Pinpoint the cell where the given text exists, returning its [X, Y] midpoint coordinate. 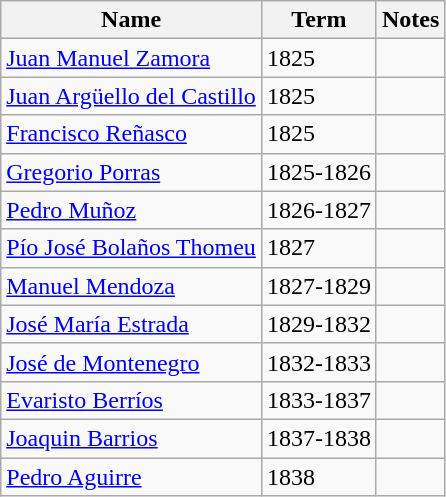
Gregorio Porras [132, 172]
Pío José Bolaños Thomeu [132, 248]
Manuel Mendoza [132, 286]
1837-1838 [318, 438]
Evaristo Berríos [132, 400]
Juan Manuel Zamora [132, 58]
1826-1827 [318, 210]
1827 [318, 248]
1825-1826 [318, 172]
Francisco Reñasco [132, 134]
José María Estrada [132, 324]
Pedro Aguirre [132, 477]
1829-1832 [318, 324]
Joaquin Barrios [132, 438]
1832-1833 [318, 362]
1827-1829 [318, 286]
Name [132, 20]
Term [318, 20]
1833-1837 [318, 400]
Notes [410, 20]
Juan Argüello del Castillo [132, 96]
Pedro Muñoz [132, 210]
1838 [318, 477]
José de Montenegro [132, 362]
